Find where the given text appears and provide that cell's center as (x, y) coordinate. 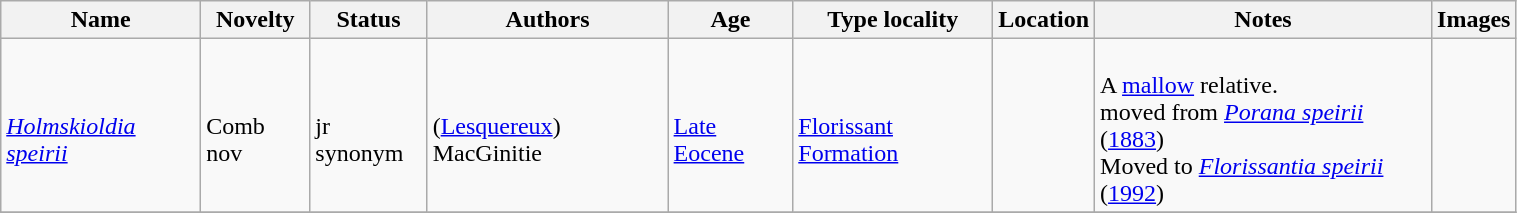
Images (1474, 20)
Status (368, 20)
Comb nov (256, 126)
jr synonym (368, 126)
Florissant Formation (893, 126)
Age (730, 20)
Novelty (256, 20)
(Lesquereux) MacGinitie (548, 126)
Holmskioldia speirii (101, 126)
A mallow relative. moved from Porana speirii (1883) Moved to Florissantia speirii (1992) (1264, 126)
Location (1044, 20)
Notes (1264, 20)
Late Eocene (730, 126)
Type locality (893, 20)
Name (101, 20)
Authors (548, 20)
